Extract the (x, y) coordinate from the center of the cell holding the provided text.  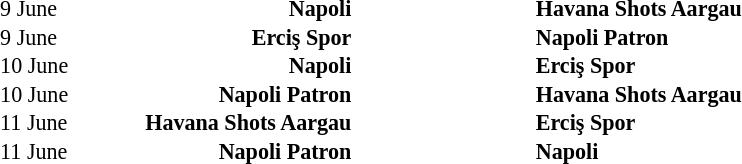
Napoli (232, 66)
Havana Shots Aargau (232, 123)
Erciş Spor (232, 38)
Napoli Patron (232, 94)
